Locate the cell with the specified text and output its (X, Y) center coordinate. 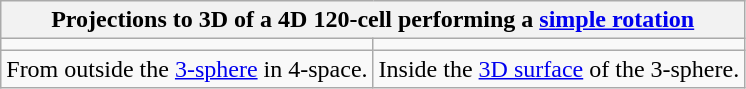
Projections to 3D of a 4D 120-cell performing a simple rotation (373, 20)
Inside the 3D surface of the 3-sphere. (559, 69)
From outside the 3-sphere in 4-space. (187, 69)
